Output the (X, Y) coordinate of the center of the cell containing the given text.  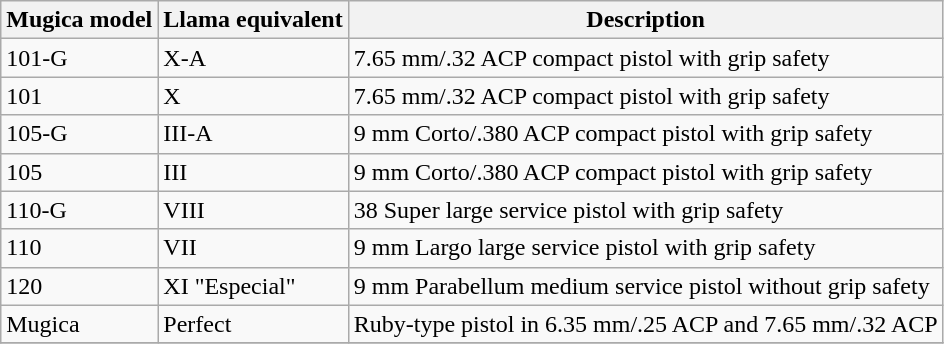
120 (80, 286)
38 Super large service pistol with grip safety (646, 210)
III (253, 172)
III-A (253, 134)
VII (253, 248)
VIII (253, 210)
Perfect (253, 324)
XI "Especial" (253, 286)
X (253, 96)
110-G (80, 210)
110 (80, 248)
Mugica model (80, 20)
101 (80, 96)
9 mm Largo large service pistol with grip safety (646, 248)
101-G (80, 58)
105 (80, 172)
X-A (253, 58)
Llama equivalent (253, 20)
105-G (80, 134)
9 mm Parabellum medium service pistol without grip safety (646, 286)
Mugica (80, 324)
Description (646, 20)
Ruby-type pistol in 6.35 mm/.25 ACP and 7.65 mm/.32 ACP (646, 324)
